Detect which cell encompasses the target text, then output its (X, Y) center coordinate. 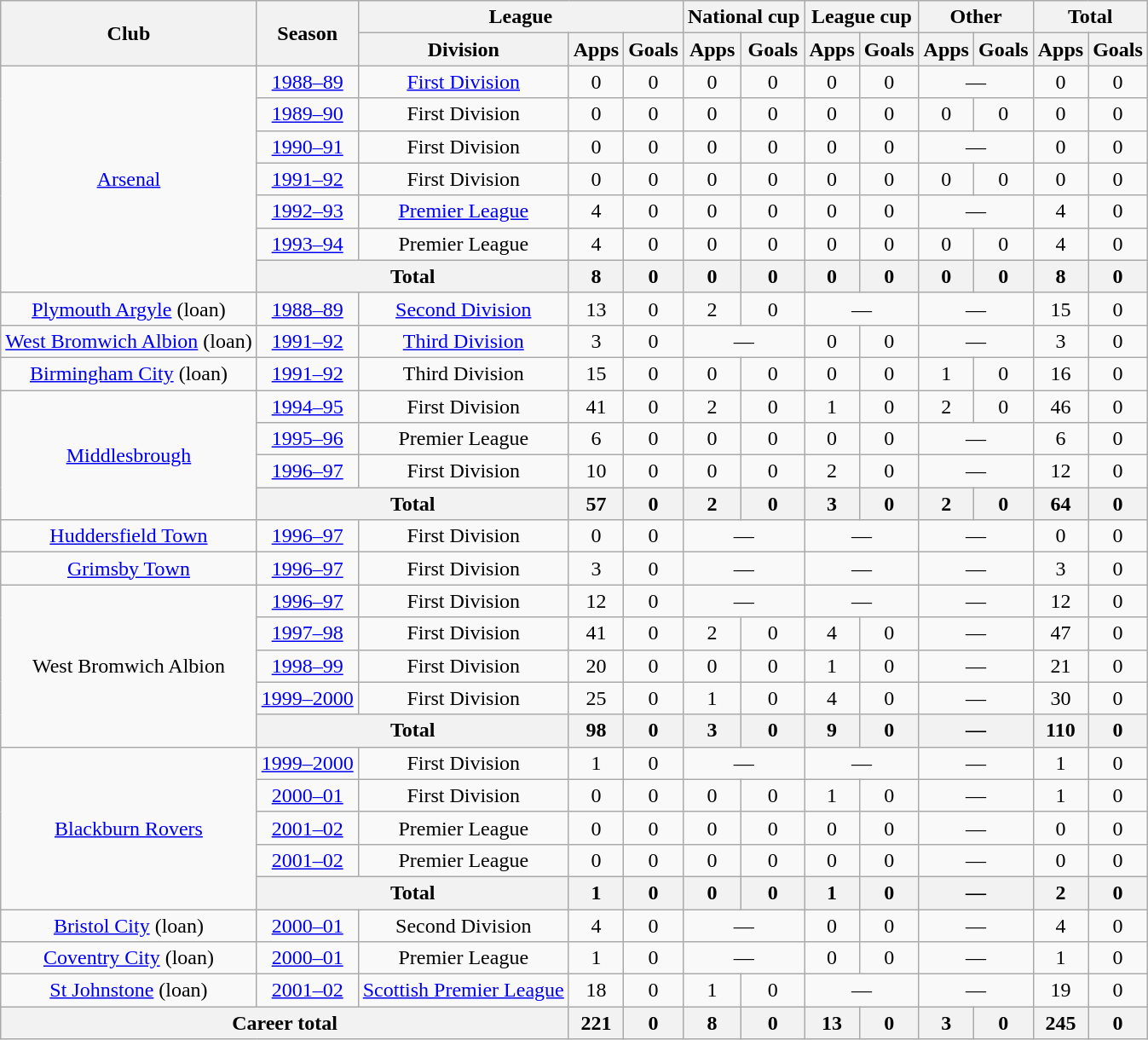
St Johnstone (loan) (129, 991)
1989–90 (307, 114)
Huddersfield Town (129, 536)
19 (1060, 991)
Season (307, 33)
245 (1060, 1023)
1990–91 (307, 147)
221 (596, 1023)
Middlesbrough (129, 455)
21 (1060, 666)
1992–93 (307, 211)
20 (596, 666)
Other (976, 17)
1998–99 (307, 666)
64 (1060, 504)
Birmingham City (loan) (129, 373)
League (520, 17)
10 (596, 471)
West Bromwich Albion (loan) (129, 341)
47 (1060, 633)
16 (1060, 373)
Coventry City (loan) (129, 958)
30 (1060, 698)
Bristol City (loan) (129, 925)
National cup (743, 17)
46 (1060, 407)
98 (596, 731)
Scottish Premier League (464, 991)
57 (596, 504)
1994–95 (307, 407)
Arsenal (129, 179)
1993–94 (307, 244)
9 (832, 731)
1995–96 (307, 439)
1997–98 (307, 633)
25 (596, 698)
Club (129, 33)
West Bromwich Albion (129, 666)
Plymouth Argyle (loan) (129, 309)
Blackburn Rovers (129, 828)
110 (1060, 731)
Career total (285, 1023)
Grimsby Town (129, 569)
18 (596, 991)
Division (464, 49)
League cup (862, 17)
